Output the [X, Y] coordinate of the center of the cell containing the given text.  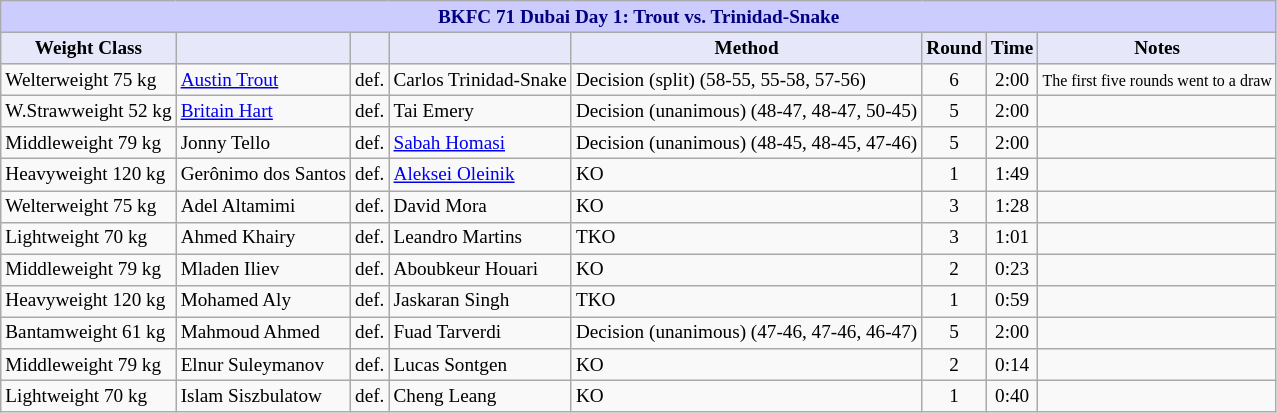
Carlos Trinidad-Snake [480, 80]
0:59 [1012, 301]
The first five rounds went to a draw [1158, 80]
BKFC 71 Dubai Day 1: Trout vs. Trinidad-Snake [639, 17]
Aboubkeur Houari [480, 270]
Notes [1158, 48]
Islam Siszbulatow [263, 396]
0:14 [1012, 365]
Aleksei Oleinik [480, 175]
Decision (unanimous) (48-47, 48-47, 50-45) [746, 111]
David Mora [480, 206]
Decision (unanimous) (48-45, 48-45, 47-46) [746, 143]
Bantamweight 61 kg [88, 333]
Decision (unanimous) (47-46, 47-46, 46-47) [746, 333]
Tai Emery [480, 111]
Decision (split) (58-55, 55-58, 57-56) [746, 80]
Mladen Iliev [263, 270]
Cheng Leang [480, 396]
Jonny Tello [263, 143]
W.Strawweight 52 kg [88, 111]
Mahmoud Ahmed [263, 333]
Method [746, 48]
Lucas Sontgen [480, 365]
Weight Class [88, 48]
Leandro Martins [480, 238]
Elnur Suleymanov [263, 365]
Round [954, 48]
Fuad Tarverdi [480, 333]
0:23 [1012, 270]
Mohamed Aly [263, 301]
Sabah Homasi [480, 143]
1:28 [1012, 206]
Britain Hart [263, 111]
1:49 [1012, 175]
Austin Trout [263, 80]
1:01 [1012, 238]
Adel Altamimi [263, 206]
Gerônimo dos Santos [263, 175]
Time [1012, 48]
0:40 [1012, 396]
Ahmed Khairy [263, 238]
Jaskaran Singh [480, 301]
6 [954, 80]
